Provide the [x, y] coordinate of the cell's center where the given text is located.  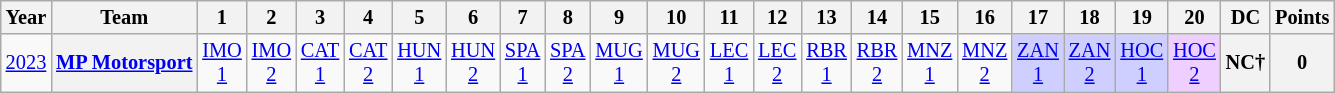
MUG2 [676, 63]
2 [272, 17]
NC† [1246, 63]
MNZ1 [930, 63]
8 [568, 17]
14 [877, 17]
HUN1 [419, 63]
6 [473, 17]
1 [222, 17]
13 [826, 17]
CAT2 [368, 63]
16 [984, 17]
MP Motorsport [124, 63]
7 [522, 17]
Points [1302, 17]
18 [1090, 17]
12 [777, 17]
0 [1302, 63]
RBR2 [877, 63]
ZAN1 [1038, 63]
LEC2 [777, 63]
HOC1 [1142, 63]
Year [26, 17]
3 [320, 17]
20 [1194, 17]
IMO1 [222, 63]
DC [1246, 17]
SPA2 [568, 63]
9 [618, 17]
RBR1 [826, 63]
SPA1 [522, 63]
4 [368, 17]
10 [676, 17]
17 [1038, 17]
MNZ2 [984, 63]
MUG1 [618, 63]
CAT1 [320, 63]
5 [419, 17]
19 [1142, 17]
ZAN2 [1090, 63]
HOC2 [1194, 63]
15 [930, 17]
2023 [26, 63]
11 [729, 17]
Team [124, 17]
HUN2 [473, 63]
LEC1 [729, 63]
IMO2 [272, 63]
